Capture the cell that displays the provided text and extract its [X, Y] central coordinate. 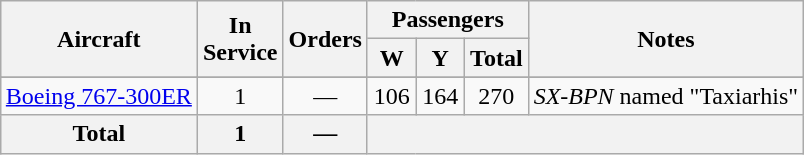
In Service [240, 39]
Notes [666, 39]
W [392, 58]
SX-BPN named "Taxiarhis" [666, 96]
Y [440, 58]
270 [497, 96]
Passengers [448, 20]
106 [392, 96]
Boeing 767-300ER [98, 96]
164 [440, 96]
Aircraft [98, 39]
Orders [325, 39]
